Identify which cell holds the provided text, then report its [X, Y] central coordinate. 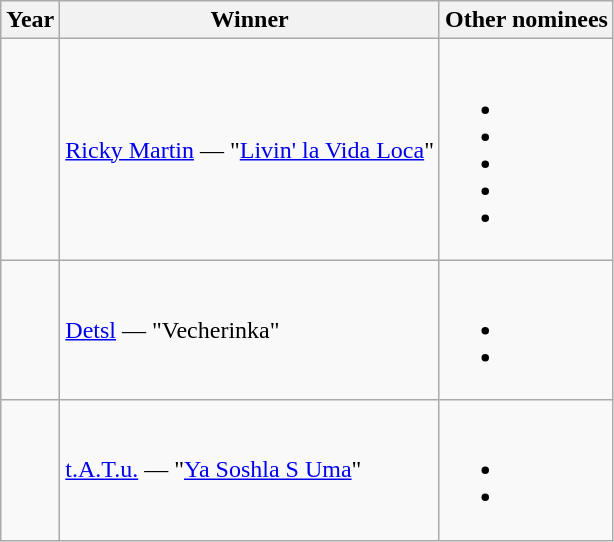
Other nominees [526, 20]
Detsl — "Vecherinka" [250, 330]
Year [30, 20]
Ricky Martin — "Livin' la Vida Loca" [250, 150]
Winner [250, 20]
t.A.T.u. — "Ya Soshla S Uma" [250, 470]
